Search for the cell housing the specified text and yield its (x, y) center coordinate. 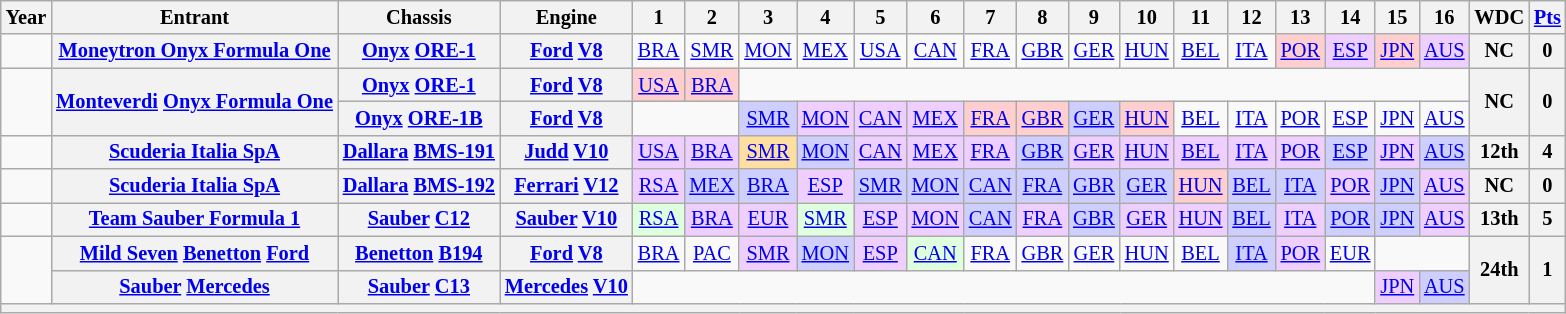
10 (1147, 17)
Moneytron Onyx Formula One (194, 51)
16 (1444, 17)
Benetton B194 (419, 253)
15 (1397, 17)
Onyx ORE-1B (419, 118)
12 (1251, 17)
Team Sauber Formula 1 (194, 219)
Sauber C12 (419, 219)
6 (936, 17)
Engine (566, 17)
PAC (712, 253)
2 (712, 17)
Mercedes V10 (566, 287)
Dallara BMS-191 (419, 152)
Sauber C13 (419, 287)
Sauber V10 (566, 219)
Sauber Mercedes (194, 287)
Judd V10 (566, 152)
14 (1350, 17)
Dallara BMS-192 (419, 186)
Chassis (419, 17)
9 (1094, 17)
11 (1201, 17)
3 (768, 17)
Pts (1548, 17)
13 (1300, 17)
Ferrari V12 (566, 186)
Entrant (194, 17)
Monteverdi Onyx Formula One (194, 102)
12th (1500, 152)
Mild Seven Benetton Ford (194, 253)
WDC (1500, 17)
8 (1043, 17)
Year (26, 17)
24th (1500, 270)
7 (990, 17)
13th (1500, 219)
